Return the [X, Y] coordinate for the center point of the cell that contains the specified text.  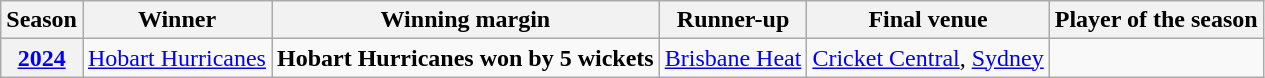
Cricket Central, Sydney [928, 58]
Winning margin [466, 20]
Season [42, 20]
2024 [42, 58]
Runner-up [733, 20]
Player of the season [1156, 20]
Hobart Hurricanes won by 5 wickets [466, 58]
Hobart Hurricanes [176, 58]
Winner [176, 20]
Brisbane Heat [733, 58]
Final venue [928, 20]
